From the cell containing the given text, extract its center point as [X, Y] coordinate. 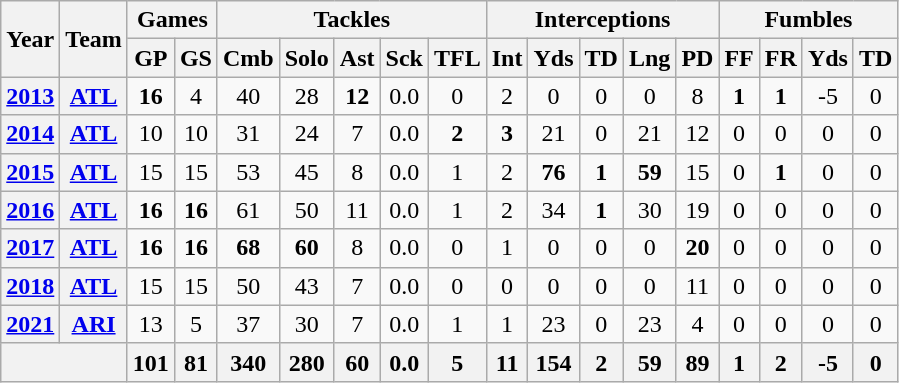
Lng [649, 58]
2018 [30, 286]
28 [306, 96]
68 [248, 248]
2021 [30, 324]
FR [780, 58]
45 [306, 172]
154 [554, 362]
61 [248, 210]
Cmb [248, 58]
Sck [404, 58]
FF [739, 58]
20 [698, 248]
Team [94, 39]
Fumbles [808, 20]
Tackles [352, 20]
24 [306, 134]
76 [554, 172]
89 [698, 362]
Interceptions [602, 20]
PD [698, 58]
ARI [94, 324]
GS [196, 58]
19 [698, 210]
43 [306, 286]
2013 [30, 96]
280 [306, 362]
31 [248, 134]
2015 [30, 172]
Solo [306, 58]
53 [248, 172]
Year [30, 39]
34 [554, 210]
Games [172, 20]
37 [248, 324]
TFL [457, 58]
101 [150, 362]
3 [507, 134]
13 [150, 324]
Ast [357, 58]
340 [248, 362]
2014 [30, 134]
81 [196, 362]
2017 [30, 248]
GP [150, 58]
2016 [30, 210]
40 [248, 96]
Int [507, 58]
